Detect which cell encompasses the target text, then output its (X, Y) center coordinate. 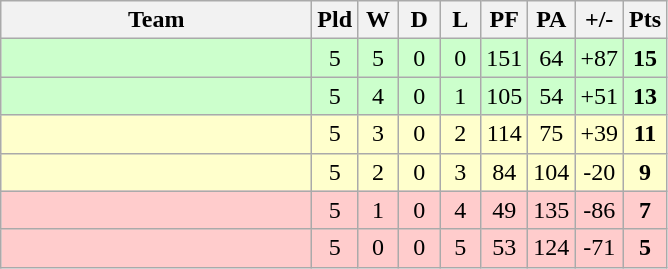
15 (644, 58)
+51 (600, 96)
53 (504, 248)
+87 (600, 58)
-71 (600, 248)
7 (644, 210)
11 (644, 134)
Pld (335, 20)
64 (552, 58)
54 (552, 96)
Pts (644, 20)
W (378, 20)
49 (504, 210)
124 (552, 248)
PF (504, 20)
135 (552, 210)
75 (552, 134)
L (460, 20)
151 (504, 58)
13 (644, 96)
Team (156, 20)
D (420, 20)
PA (552, 20)
-86 (600, 210)
104 (552, 172)
+/- (600, 20)
84 (504, 172)
9 (644, 172)
114 (504, 134)
-20 (600, 172)
+39 (600, 134)
105 (504, 96)
